Provide the (x, y) coordinate of the cell's center where the given text is located.  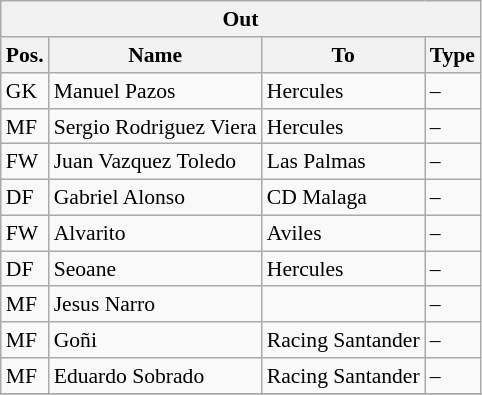
Juan Vazquez Toledo (156, 162)
Jesus Narro (156, 304)
Seoane (156, 269)
Pos. (25, 55)
Sergio Rodriguez Viera (156, 126)
To (344, 55)
Goñi (156, 340)
Las Palmas (344, 162)
Type (452, 55)
Gabriel Alonso (156, 197)
Eduardo Sobrado (156, 376)
Alvarito (156, 233)
Manuel Pazos (156, 91)
GK (25, 91)
Aviles (344, 233)
CD Malaga (344, 197)
Out (240, 19)
Name (156, 55)
